Output the [X, Y] coordinate of the center of the cell containing the given text.  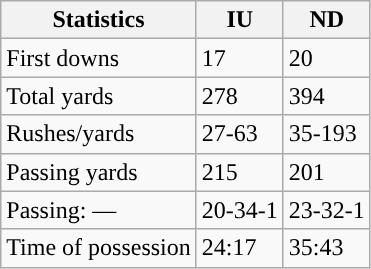
Time of possession [99, 248]
278 [240, 96]
35:43 [326, 248]
Passing yards [99, 172]
35-193 [326, 134]
Total yards [99, 96]
IU [240, 20]
27-63 [240, 134]
ND [326, 20]
23-32-1 [326, 210]
24:17 [240, 248]
20 [326, 58]
394 [326, 96]
20-34-1 [240, 210]
201 [326, 172]
17 [240, 58]
Rushes/yards [99, 134]
First downs [99, 58]
Statistics [99, 20]
215 [240, 172]
Passing: –– [99, 210]
